Locate the cell with the specified text and output its (X, Y) center coordinate. 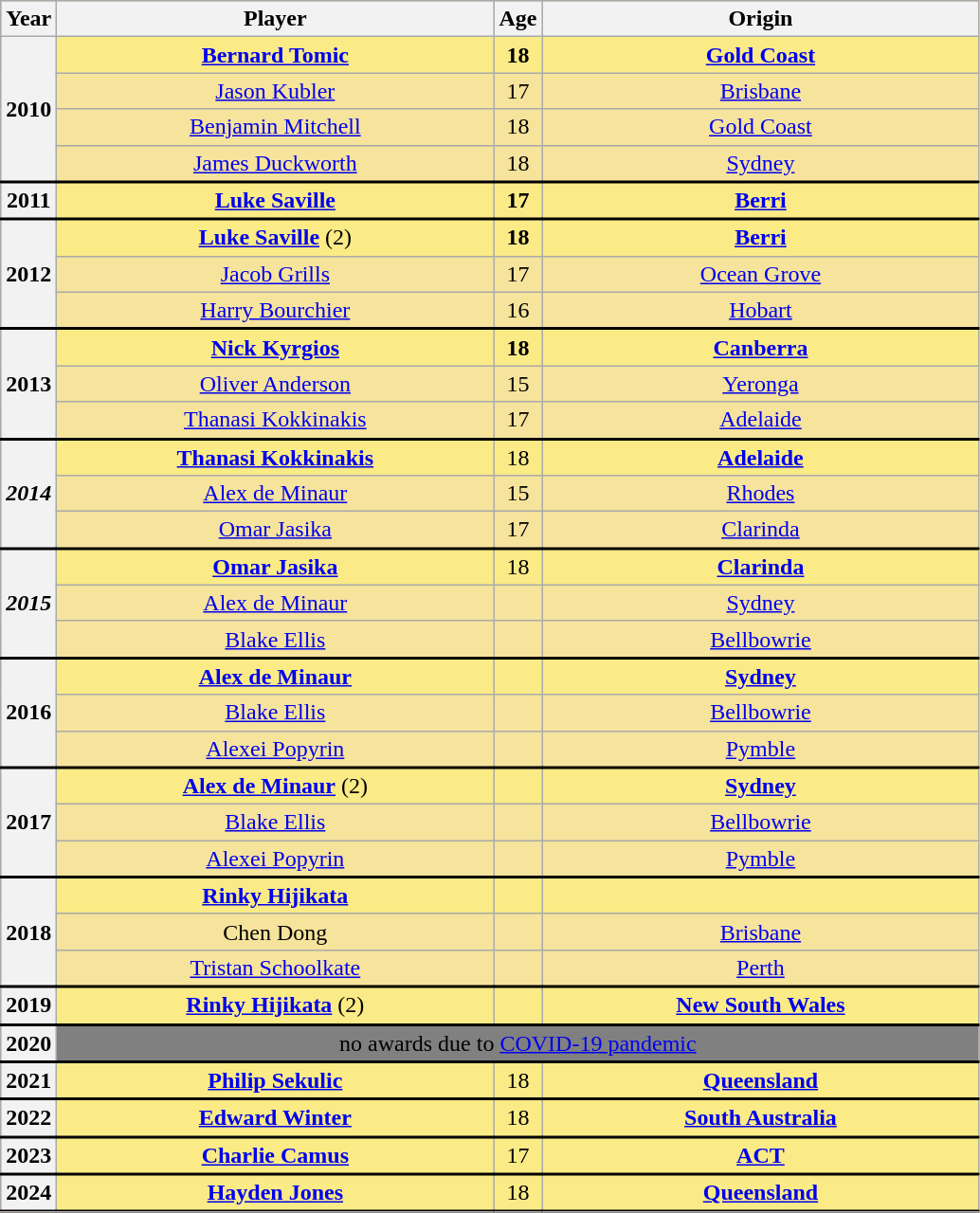
2012 (28, 274)
Luke Saville (275, 201)
16 (517, 311)
Alex de Minaur (2) (275, 787)
Jacob Grills (275, 274)
Perth (760, 969)
Bernard Tomic (275, 55)
2010 (28, 110)
Luke Saville (2) (275, 237)
Hayden Jones (275, 1193)
Jason Kubler (275, 91)
Harry Bourchier (275, 311)
2018 (28, 932)
2022 (28, 1118)
New South Wales (760, 1005)
no awards due to COVID-19 pandemic (517, 1043)
Age (517, 19)
Yeronga (760, 384)
Rinky Hijikata (2) (275, 1005)
2017 (28, 823)
Ocean Grove (760, 274)
James Duckworth (275, 163)
2015 (28, 603)
2024 (28, 1193)
2019 (28, 1005)
ACT (760, 1155)
Philip Sekulic (275, 1080)
2016 (28, 713)
South Australia (760, 1118)
Year (28, 19)
Benjamin Mitchell (275, 127)
Origin (760, 19)
Charlie Camus (275, 1155)
2013 (28, 384)
Rhodes (760, 494)
Hobart (760, 311)
2020 (28, 1043)
2023 (28, 1155)
Canberra (760, 347)
2011 (28, 201)
Edward Winter (275, 1118)
Rinky Hijikata (275, 896)
2021 (28, 1080)
Nick Kyrgios (275, 347)
Tristan Schoolkate (275, 969)
2014 (28, 494)
Oliver Anderson (275, 384)
Chen Dong (275, 932)
Player (275, 19)
